Return (X, Y) of the center of cell containing provided text 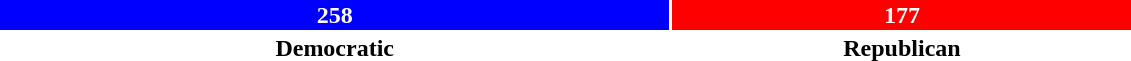
177 (902, 15)
258 (334, 15)
